Identify which cell holds the provided text, then report its (X, Y) central coordinate. 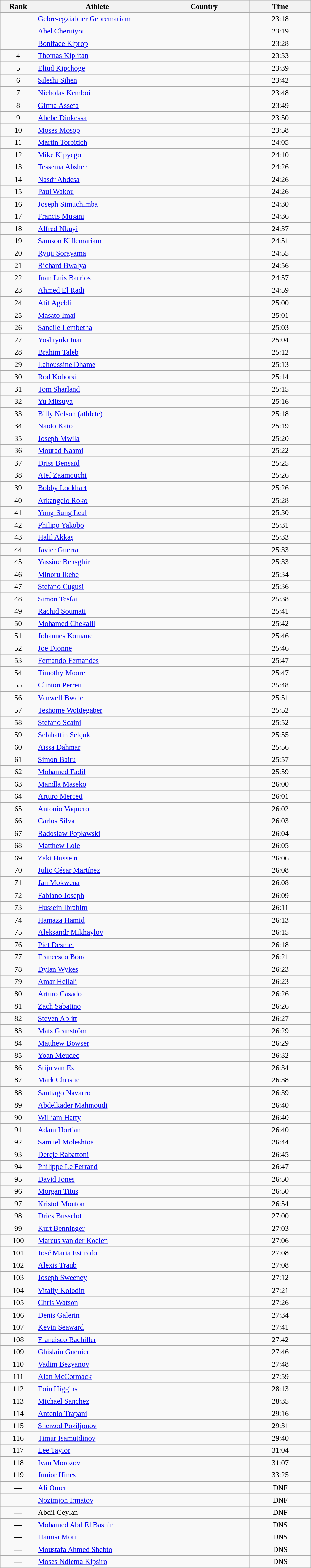
6 (18, 80)
98 (18, 1216)
Philippe Le Ferrand (97, 1167)
95 (18, 1179)
Sherzod Poziljonov (97, 1426)
83 (18, 1031)
Halil Akkaş (97, 537)
Hamisi Mori (97, 1537)
Billy Nelson (athlete) (97, 414)
26:34 (280, 1068)
17 (18, 216)
Simon Bairu (97, 759)
26:18 (280, 945)
Hussein Ibrahim (97, 907)
26:03 (280, 821)
23:42 (280, 80)
Yassine Bensghir (97, 562)
23:58 (280, 130)
27:12 (280, 1278)
60 (18, 747)
25:03 (280, 327)
27:59 (280, 1377)
48 (18, 599)
Martin Toroitich (97, 142)
Abdil Ceylan (97, 1512)
Stefano Cugusi (97, 587)
39 (18, 488)
Atif Agebli (97, 303)
26:47 (280, 1167)
Rachid Soumati (97, 611)
Fernando Fernandes (97, 661)
Gebre-egziabher Gebremariam (97, 19)
43 (18, 537)
82 (18, 1019)
24:55 (280, 253)
62 (18, 772)
Ryuji Sorayama (97, 253)
23:18 (280, 19)
118 (18, 1463)
31:07 (280, 1463)
109 (18, 1352)
Mourad Naami (97, 451)
54 (18, 673)
Stefano Scaini (97, 722)
Lee Taylor (97, 1450)
25:18 (280, 414)
111 (18, 1377)
23:39 (280, 68)
Joseph Mwila (97, 439)
25:00 (280, 303)
25:31 (280, 525)
Michael Sanchez (97, 1401)
27:34 (280, 1315)
63 (18, 784)
53 (18, 661)
26:09 (280, 895)
Matthew Lole (97, 846)
104 (18, 1290)
Ahmed El Radi (97, 291)
Javier Guerra (97, 550)
103 (18, 1278)
Lahoussine Dhame (97, 364)
94 (18, 1167)
25:51 (280, 698)
84 (18, 1043)
36 (18, 451)
90 (18, 1117)
25:55 (280, 735)
Joe Dionne (97, 648)
Steven Ablitt (97, 1019)
Selahattin Selçuk (97, 735)
Joseph Sweeney (97, 1278)
73 (18, 907)
8 (18, 105)
100 (18, 1241)
26:54 (280, 1204)
Jan Mokwena (97, 883)
25:57 (280, 759)
Junior Hines (97, 1475)
Vadim Bezyanov (97, 1364)
Rank (18, 7)
24:36 (280, 216)
70 (18, 870)
25:12 (280, 352)
Kristof Mouton (97, 1204)
41 (18, 512)
24:05 (280, 142)
110 (18, 1364)
26:13 (280, 920)
85 (18, 1056)
Carlos Silva (97, 821)
9 (18, 118)
Moses Mosop (97, 130)
26:32 (280, 1056)
Vitaliy Kolodin (97, 1290)
Mike Kipyego (97, 155)
30 (18, 377)
José Maria Estirado (97, 1253)
24:30 (280, 204)
Rod Koborsi (97, 377)
25:25 (280, 463)
69 (18, 858)
29:16 (280, 1414)
Kevin Seaward (97, 1327)
21 (18, 266)
Yu Mitsuya (97, 402)
33:25 (280, 1475)
Morgan Titus (97, 1191)
28:35 (280, 1401)
25:56 (280, 747)
Francis Musani (97, 216)
76 (18, 945)
Mats Granström (97, 1031)
106 (18, 1315)
Minoru Ikebe (97, 574)
Francesco Bona (97, 957)
Aïssa Dahmar (97, 747)
114 (18, 1414)
99 (18, 1229)
Naoto Kato (97, 426)
65 (18, 809)
26:02 (280, 809)
Juan Luis Barrios (97, 278)
27:48 (280, 1364)
33 (18, 414)
91 (18, 1130)
26:05 (280, 846)
Dereje Rabattoni (97, 1154)
25:48 (280, 686)
25:15 (280, 389)
23:48 (280, 93)
Matthew Bowser (97, 1043)
Johannes Komane (97, 636)
Francisco Bachiller (97, 1339)
34 (18, 426)
Mohamed Fadil (97, 772)
25:13 (280, 364)
24:59 (280, 291)
Adam Hortian (97, 1130)
Antonio Trapani (97, 1414)
77 (18, 957)
Abdelkader Mahmoudi (97, 1105)
7 (18, 93)
67 (18, 834)
105 (18, 1302)
97 (18, 1204)
26:11 (280, 907)
Clinton Perrett (97, 686)
115 (18, 1426)
27:42 (280, 1339)
Denis Galerin (97, 1315)
25:41 (280, 611)
27:46 (280, 1352)
Teshome Woldegaber (97, 710)
26:06 (280, 858)
Richard Bwalya (97, 266)
64 (18, 796)
22 (18, 278)
26:15 (280, 932)
23:28 (280, 44)
45 (18, 562)
112 (18, 1389)
88 (18, 1093)
25:22 (280, 451)
25:36 (280, 587)
Radosław Popławski (97, 834)
31 (18, 389)
Abel Cheruiyot (97, 31)
26:44 (280, 1142)
Sileshi Sihen (97, 80)
Driss Bensaïd (97, 463)
Nozimjon Irmatov (97, 1500)
Arturo Merced (97, 796)
David Jones (97, 1179)
29 (18, 364)
35 (18, 439)
Athlete (97, 7)
Marcus van der Koelen (97, 1241)
Eliud Kipchoge (97, 68)
119 (18, 1475)
24:51 (280, 241)
107 (18, 1327)
27:06 (280, 1241)
72 (18, 895)
Yoan Meudec (97, 1056)
31:04 (280, 1450)
Ali Omer (97, 1488)
Timothy Moore (97, 673)
78 (18, 969)
Chris Watson (97, 1302)
93 (18, 1154)
55 (18, 686)
27:00 (280, 1216)
58 (18, 722)
25:38 (280, 599)
Ivan Morozov (97, 1463)
10 (18, 130)
Joseph Simuchimba (97, 204)
24:56 (280, 266)
Abebe Dinkessa (97, 118)
75 (18, 932)
Julio César Martínez (97, 870)
25:20 (280, 439)
Zaki Hussein (97, 858)
Hamaza Hamid (97, 920)
25:04 (280, 340)
24:10 (280, 155)
15 (18, 192)
47 (18, 587)
Piet Desmet (97, 945)
108 (18, 1339)
26:38 (280, 1080)
Stijn van Es (97, 1068)
Dylan Wykes (97, 969)
Brahim Taleb (97, 352)
25:16 (280, 402)
37 (18, 463)
12 (18, 155)
Tessema Absher (97, 167)
Ghislain Guenier (97, 1352)
24:57 (280, 278)
66 (18, 821)
Timur Isamutdinov (97, 1438)
25:30 (280, 512)
28:13 (280, 1389)
Country (204, 7)
Masato Imai (97, 315)
Kurt Benninger (97, 1229)
25:42 (280, 624)
Girma Assefa (97, 105)
Aleksandr Mikhaylov (97, 932)
Boniface Kiprop (97, 44)
Yoshiyuki Inai (97, 340)
26:00 (280, 784)
Moustafa Ahmed Shebto (97, 1549)
Vanwell Bwale (97, 698)
Mohamed Chekalil (97, 624)
40 (18, 500)
Thomas Kiplitan (97, 56)
Santiago Navarro (97, 1093)
26:01 (280, 796)
86 (18, 1068)
Zach Sabatino (97, 1006)
24:37 (280, 229)
Yong-Sung Leal (97, 512)
23:49 (280, 105)
29:31 (280, 1426)
23:19 (280, 31)
13 (18, 167)
42 (18, 525)
William Harty (97, 1117)
89 (18, 1105)
Simon Tesfai (97, 599)
Atef Zaamouchi (97, 476)
27:03 (280, 1229)
Moses Ndiema Kipsiro (97, 1562)
101 (18, 1253)
87 (18, 1080)
19 (18, 241)
26:04 (280, 834)
117 (18, 1450)
Samson Kiflemariam (97, 241)
23:33 (280, 56)
11 (18, 142)
Fabiano Joseph (97, 895)
Mandla Maseko (97, 784)
71 (18, 883)
Alfred Nkuyi (97, 229)
26 (18, 327)
56 (18, 698)
Paul Wakou (97, 192)
28 (18, 352)
Nasdr Abdesa (97, 179)
5 (18, 68)
92 (18, 1142)
Arkangelo Roko (97, 500)
96 (18, 1191)
38 (18, 476)
Nicholas Kemboi (97, 93)
26:21 (280, 957)
Mark Christie (97, 1080)
26:39 (280, 1093)
23:50 (280, 118)
25:01 (280, 315)
80 (18, 994)
25 (18, 315)
29:40 (280, 1438)
59 (18, 735)
25:59 (280, 772)
49 (18, 611)
26:45 (280, 1154)
50 (18, 624)
81 (18, 1006)
25:19 (280, 426)
46 (18, 574)
25:34 (280, 574)
Amar Hellali (97, 982)
102 (18, 1266)
Mohamed Abd El Bashir (97, 1525)
25:14 (280, 377)
18 (18, 229)
Tom Sharland (97, 389)
32 (18, 402)
27:21 (280, 1290)
79 (18, 982)
27:41 (280, 1327)
Eoin Higgins (97, 1389)
68 (18, 846)
44 (18, 550)
27 (18, 340)
Samuel Moleshioa (97, 1142)
23 (18, 291)
20 (18, 253)
4 (18, 56)
Antonio Vaquero (97, 809)
Dries Busselot (97, 1216)
14 (18, 179)
113 (18, 1401)
24 (18, 303)
52 (18, 648)
Sandile Lembetha (97, 327)
57 (18, 710)
74 (18, 920)
27:26 (280, 1302)
16 (18, 204)
Alexis Traub (97, 1266)
51 (18, 636)
25:28 (280, 500)
Philipo Yakobo (97, 525)
Alan McCormack (97, 1377)
61 (18, 759)
116 (18, 1438)
26:27 (280, 1019)
Bobby Lockhart (97, 488)
Time (280, 7)
Arturo Casado (97, 994)
